For the text-containing cell, return its midpoint in [X, Y] coordinate format. 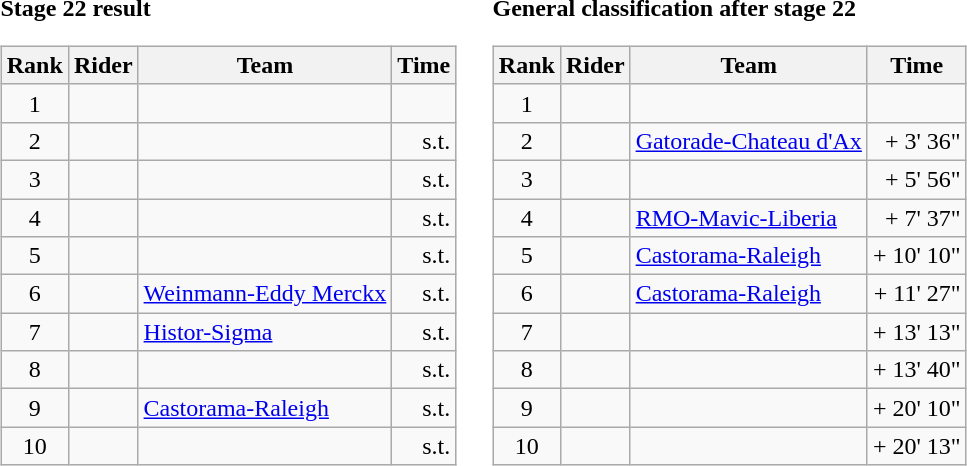
+ 7' 37" [916, 217]
+ 3' 36" [916, 141]
Gatorade-Chateau d'Ax [748, 141]
+ 10' 10" [916, 256]
+ 20' 10" [916, 408]
Weinmann-Eddy Merckx [265, 294]
+ 13' 13" [916, 332]
+ 20' 13" [916, 446]
Histor-Sigma [265, 332]
RMO-Mavic-Liberia [748, 217]
+ 11' 27" [916, 294]
+ 13' 40" [916, 370]
+ 5' 56" [916, 179]
